Pinpoint the cell where the given text exists, returning its (X, Y) midpoint coordinate. 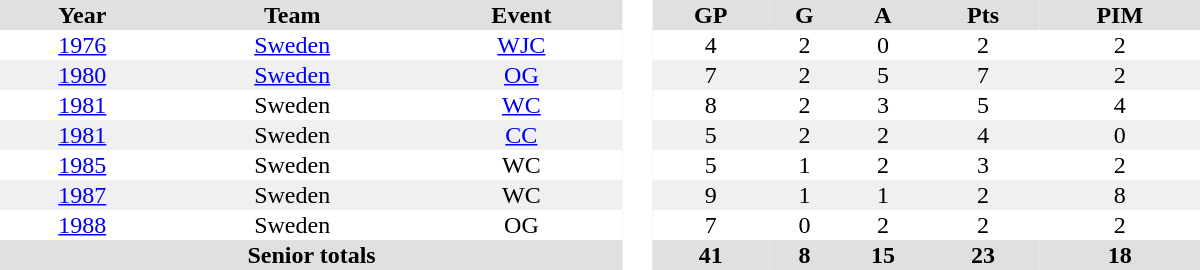
Team (292, 15)
1985 (82, 165)
GP (710, 15)
PIM (1120, 15)
Pts (984, 15)
Senior totals (312, 255)
1976 (82, 45)
18 (1120, 255)
23 (984, 255)
A (882, 15)
15 (882, 255)
41 (710, 255)
9 (710, 195)
1987 (82, 195)
Event (522, 15)
G (804, 15)
1988 (82, 225)
WJC (522, 45)
CC (522, 135)
Year (82, 15)
1980 (82, 75)
